Determine the [x, y] coordinate at the center of the cell enclosing the given text.  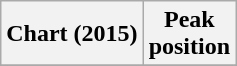
Chart (2015) [72, 34]
Peakposition [189, 34]
